Search for the cell housing the specified text and yield its (X, Y) center coordinate. 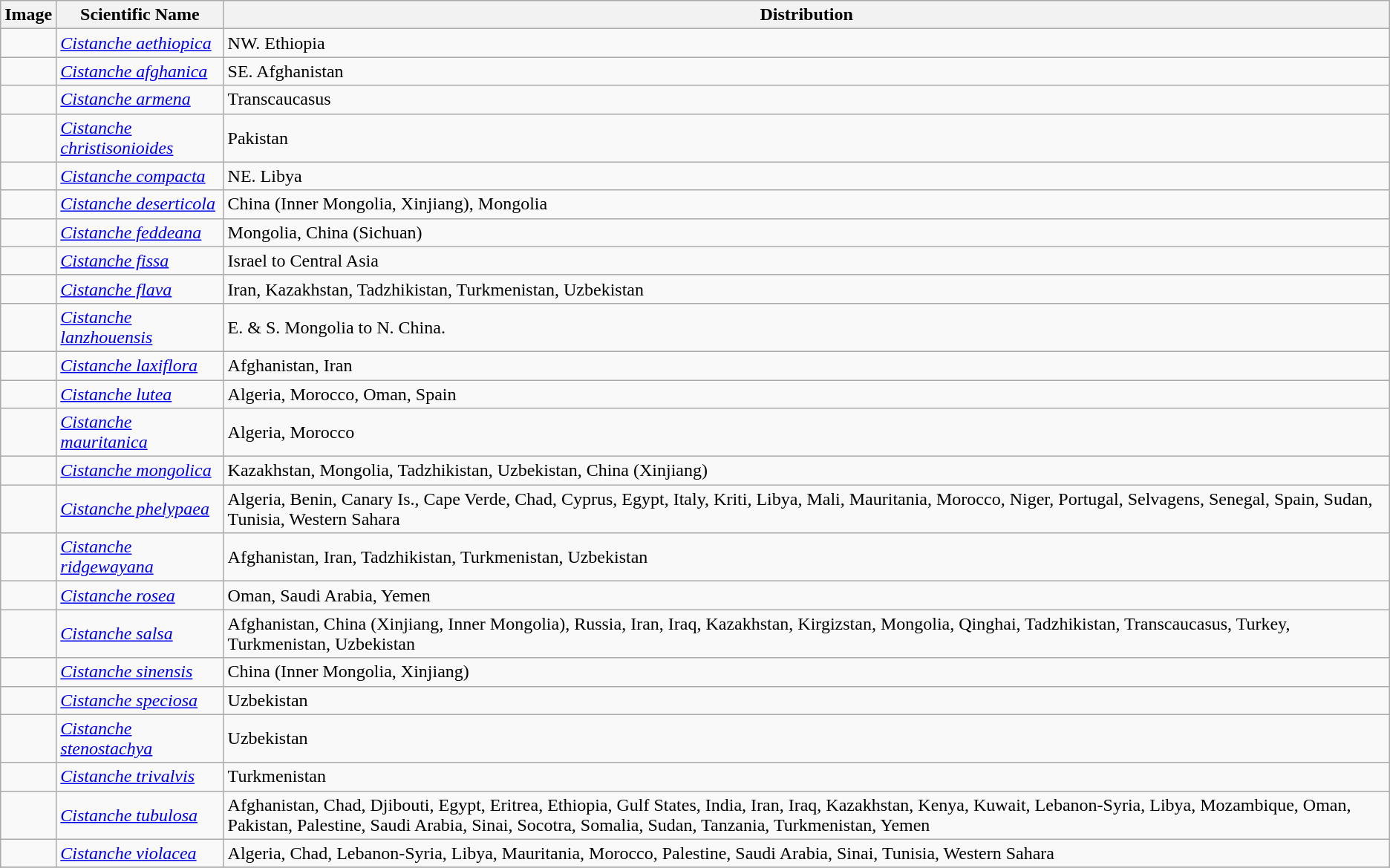
Cistanche afghanica (140, 71)
Cistanche deserticola (140, 204)
Cistanche christisonioides (140, 138)
Turkmenistan (806, 777)
Cistanche stenostachya (140, 738)
Israel to Central Asia (806, 261)
Algeria, Chad, Lebanon-Syria, Libya, Mauritania, Morocco, Palestine, Saudi Arabia, Sinai, Tunisia, Western Sahara (806, 853)
Mongolia, China (Sichuan) (806, 232)
Cistanche laxiflora (140, 365)
Cistanche violacea (140, 853)
E. & S. Mongolia to N. China. (806, 327)
Cistanche sinensis (140, 672)
Image (28, 15)
Cistanche feddeana (140, 232)
Cistanche mongolica (140, 471)
Iran, Kazakhstan, Tadzhikistan, Turkmenistan, Uzbekistan (806, 289)
Oman, Saudi Arabia, Yemen (806, 595)
Cistanche ridgewayana (140, 557)
Cistanche lanzhouensis (140, 327)
Cistanche flava (140, 289)
Cistanche aethiopica (140, 43)
Scientific Name (140, 15)
Cistanche armena (140, 99)
Cistanche speciosa (140, 700)
Cistanche phelypaea (140, 509)
NE. Libya (806, 176)
Cistanche fissa (140, 261)
Cistanche salsa (140, 634)
Algeria, Morocco (806, 432)
Kazakhstan, Mongolia, Tadzhikistan, Uzbekistan, China (Xinjiang) (806, 471)
Afghanistan, Iran, Tadzhikistan, Turkmenistan, Uzbekistan (806, 557)
SE. Afghanistan (806, 71)
Pakistan (806, 138)
Distribution (806, 15)
Cistanche trivalvis (140, 777)
China (Inner Mongolia, Xinjiang) (806, 672)
Cistanche rosea (140, 595)
Cistanche lutea (140, 394)
Algeria, Morocco, Oman, Spain (806, 394)
Cistanche mauritanica (140, 432)
Cistanche tubulosa (140, 815)
Cistanche compacta (140, 176)
NW. Ethiopia (806, 43)
China (Inner Mongolia, Xinjiang), Mongolia (806, 204)
Afghanistan, Iran (806, 365)
Transcaucasus (806, 99)
